Capture the cell that displays the provided text and extract its (x, y) central coordinate. 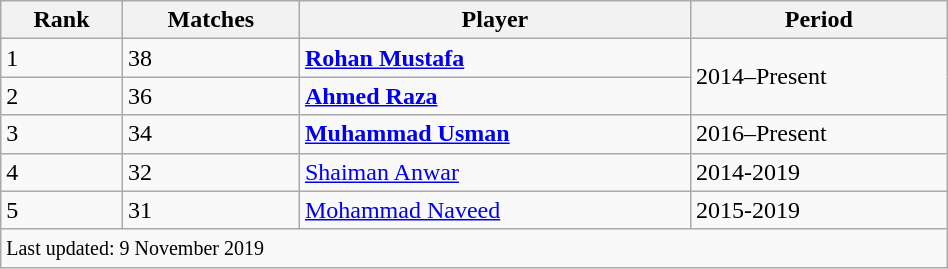
Shaiman Anwar (494, 172)
1 (62, 58)
38 (210, 58)
Rohan Mustafa (494, 58)
2016–Present (818, 134)
4 (62, 172)
36 (210, 96)
2015-2019 (818, 210)
Last updated: 9 November 2019 (474, 248)
2014-2019 (818, 172)
2 (62, 96)
Muhammad Usman (494, 134)
Period (818, 20)
Mohammad Naveed (494, 210)
32 (210, 172)
Rank (62, 20)
3 (62, 134)
Player (494, 20)
34 (210, 134)
31 (210, 210)
2014–Present (818, 77)
Ahmed Raza (494, 96)
Matches (210, 20)
5 (62, 210)
